Detect which cell encompasses the target text, then output its (X, Y) center coordinate. 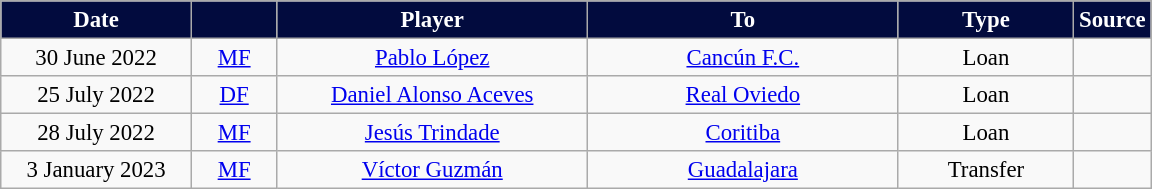
30 June 2022 (96, 58)
Guadalajara (744, 170)
Player (432, 20)
Real Oviedo (744, 95)
Type (986, 20)
28 July 2022 (96, 133)
Pablo López (432, 58)
3 January 2023 (96, 170)
Coritiba (744, 133)
To (744, 20)
Jesús Trindade (432, 133)
Transfer (986, 170)
Daniel Alonso Aceves (432, 95)
DF (234, 95)
Source (1112, 20)
Date (96, 20)
25 July 2022 (96, 95)
Cancún F.C. (744, 58)
Víctor Guzmán (432, 170)
